Search for the cell housing the specified text and yield its (x, y) center coordinate. 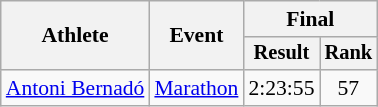
Rank (349, 54)
Athlete (76, 36)
2:23:55 (281, 88)
Event (196, 36)
57 (349, 88)
Final (310, 19)
Antoni Bernadó (76, 88)
Marathon (196, 88)
Result (281, 54)
